Find where the given text appears and provide that cell's center as (x, y) coordinate. 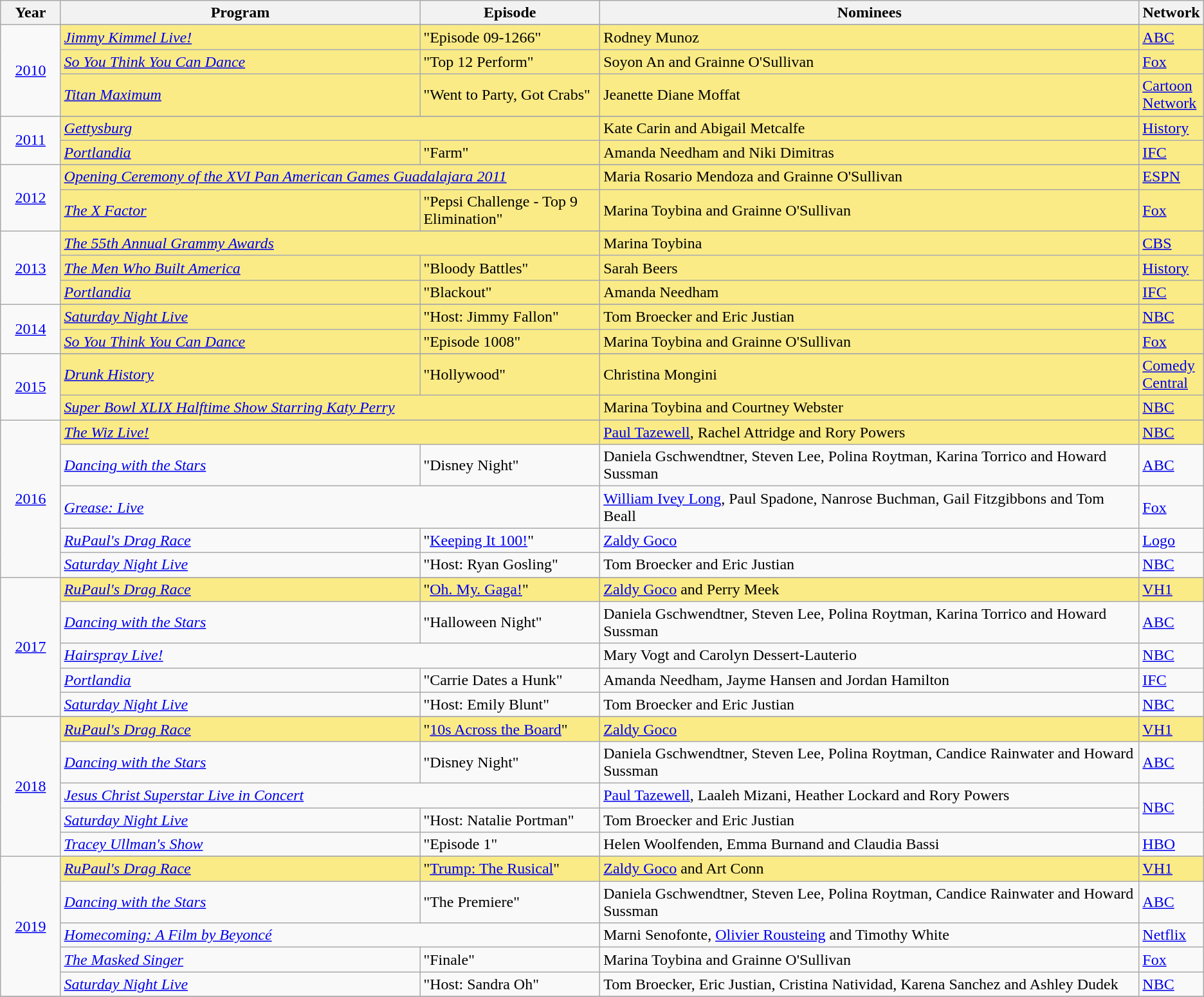
Marina Toybina and Courtney Webster (870, 408)
Helen Woolfenden, Emma Burnand and Claudia Bassi (870, 845)
"Halloween Night" (510, 623)
Grease: Live (331, 507)
"Pepsi Challenge - Top 9 Elimination" (510, 210)
Jeanette Diane Moffat (870, 95)
"Hollywood" (510, 374)
Christina Mongini (870, 374)
2017 (31, 647)
2016 (31, 498)
Cartoon Network (1171, 95)
The X Factor (241, 210)
"Finale" (510, 960)
"Oh. My. Gaga!" (510, 589)
Logo (1171, 540)
"Top 12 Perform" (510, 62)
2019 (31, 926)
Amanda Needham, Jayme Hansen and Jordan Hamilton (870, 680)
Sarah Beers (870, 268)
William Ivey Long, Paul Spadone, Nanrose Buchman, Gail Fitzgibbons and Tom Beall (870, 507)
Paul Tazewell, Laaleh Mizani, Heather Lockard and Rory Powers (870, 795)
Tom Broecker, Eric Justian, Cristina Natividad, Karena Sanchez and Ashley Dudek (870, 984)
Super Bowl XLIX Halftime Show Starring Katy Perry (331, 408)
"Farm" (510, 152)
Zaldy Goco and Perry Meek (870, 589)
"Went to Party, Got Crabs" (510, 95)
Marina Toybina (870, 243)
Kate Carin and Abigail Metcalfe (870, 128)
2015 (31, 387)
Rodney Munoz (870, 37)
2014 (31, 329)
Episode (510, 13)
2013 (31, 268)
Netflix (1171, 935)
Network (1171, 13)
"Host: Ryan Gosling" (510, 565)
"Keeping It 100!" (510, 540)
Comedy Central (1171, 374)
Tracey Ullman's Show (241, 845)
"Episode 1" (510, 845)
Mary Vogt and Carolyn Dessert-Lauterio (870, 655)
2018 (31, 786)
Soyon An and Grainne O'Sullivan (870, 62)
Titan Maximum (241, 95)
"Bloody Battles" (510, 268)
2011 (31, 140)
Marni Senofonte, Olivier Rousteing and Timothy White (870, 935)
ESPN (1171, 177)
"Host: Sandra Oh" (510, 984)
The Men Who Built America (241, 268)
Gettysburg (331, 128)
"Carrie Dates a Hunk" (510, 680)
The Masked Singer (241, 960)
Maria Rosario Mendoza and Grainne O'Sullivan (870, 177)
Zaldy Goco and Art Conn (870, 869)
Amanda Needham and Niki Dimitras (870, 152)
"Episode 1008" (510, 342)
"Trump: The Rusical" (510, 869)
"Host: Jimmy Fallon" (510, 316)
Nominees (870, 13)
2012 (31, 198)
Year (31, 13)
Hairspray Live! (331, 655)
"Episode 09-1266" (510, 37)
HBO (1171, 845)
Amanda Needham (870, 292)
Paul Tazewell, Rachel Attridge and Rory Powers (870, 432)
"10s Across the Board" (510, 729)
"Blackout" (510, 292)
The 55th Annual Grammy Awards (331, 243)
"Host: Emily Blunt" (510, 704)
CBS (1171, 243)
Drunk History (241, 374)
Jesus Christ Superstar Live in Concert (331, 795)
"Host: Natalie Portman" (510, 820)
Opening Ceremony of the XVI Pan American Games Guadalajara 2011 (331, 177)
Homecoming: A Film by Beyoncé (331, 935)
"The Premiere" (510, 902)
2010 (31, 71)
Program (241, 13)
The Wiz Live! (331, 432)
Jimmy Kimmel Live! (241, 37)
